Locate the cell with the specified text and output its [x, y] center coordinate. 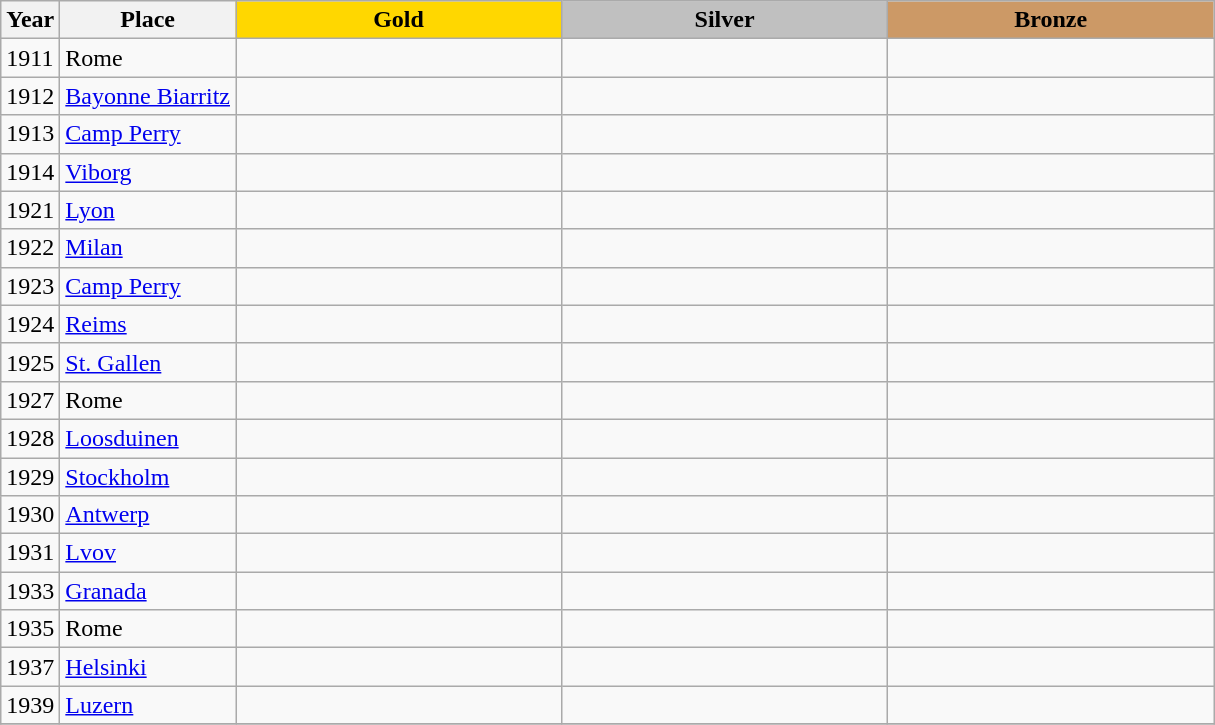
Reims [148, 324]
1931 [30, 553]
1925 [30, 362]
St. Gallen [148, 362]
Milan [148, 248]
1922 [30, 248]
Stockholm [148, 477]
1935 [30, 629]
1912 [30, 96]
1930 [30, 515]
1929 [30, 477]
1923 [30, 286]
Viborg [148, 172]
Luzern [148, 705]
1933 [30, 591]
Place [148, 20]
Silver [725, 20]
Granada [148, 591]
Year [30, 20]
Bronze [1051, 20]
1914 [30, 172]
Loosduinen [148, 438]
Helsinki [148, 667]
Bayonne Biarritz [148, 96]
Lyon [148, 210]
Antwerp [148, 515]
Lvov [148, 553]
1937 [30, 667]
1924 [30, 324]
1913 [30, 134]
1927 [30, 400]
Gold [399, 20]
1911 [30, 58]
1921 [30, 210]
1928 [30, 438]
1939 [30, 705]
